Determine the [X, Y] coordinate at the center of the cell enclosing the given text.  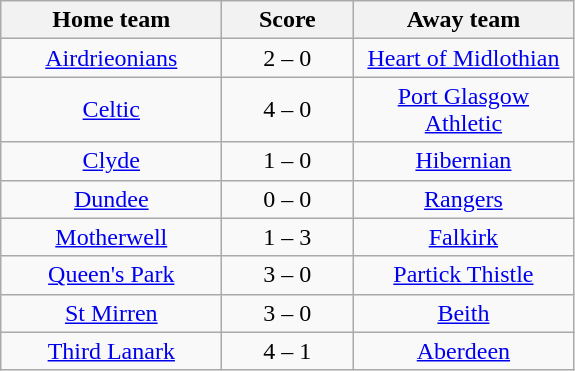
4 – 0 [288, 110]
Hibernian [464, 161]
Beith [464, 313]
1 – 0 [288, 161]
Queen's Park [112, 275]
4 – 1 [288, 351]
Clyde [112, 161]
2 – 0 [288, 58]
1 – 3 [288, 237]
Away team [464, 20]
Heart of Midlothian [464, 58]
Port Glasgow Athletic [464, 110]
Aberdeen [464, 351]
Partick Thistle [464, 275]
Dundee [112, 199]
0 – 0 [288, 199]
Home team [112, 20]
St Mirren [112, 313]
Falkirk [464, 237]
Motherwell [112, 237]
Airdrieonians [112, 58]
Rangers [464, 199]
Third Lanark [112, 351]
Celtic [112, 110]
Score [288, 20]
